Extract the [x, y] coordinate from the center of the cell holding the provided text.  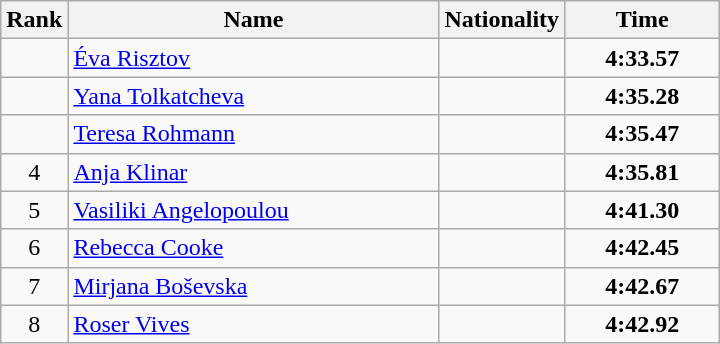
Anja Klinar [254, 172]
6 [34, 248]
Éva Risztov [254, 58]
4:33.57 [642, 58]
Roser Vives [254, 324]
Teresa Rohmann [254, 134]
Nationality [502, 20]
5 [34, 210]
Time [642, 20]
Name [254, 20]
Rebecca Cooke [254, 248]
Vasiliki Angelopoulou [254, 210]
4:35.28 [642, 96]
4:42.67 [642, 286]
4:41.30 [642, 210]
4:35.81 [642, 172]
7 [34, 286]
4:35.47 [642, 134]
Yana Tolkatcheva [254, 96]
Rank [34, 20]
8 [34, 324]
4:42.92 [642, 324]
Mirjana Boševska [254, 286]
4:42.45 [642, 248]
4 [34, 172]
